Capture the cell that displays the provided text and extract its (x, y) central coordinate. 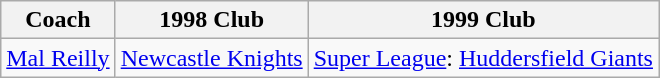
Newcastle Knights (212, 58)
Super League: Huddersfield Giants (483, 58)
1999 Club (483, 20)
Mal Reilly (58, 58)
1998 Club (212, 20)
Coach (58, 20)
